Capture the cell that displays the provided text and extract its (X, Y) central coordinate. 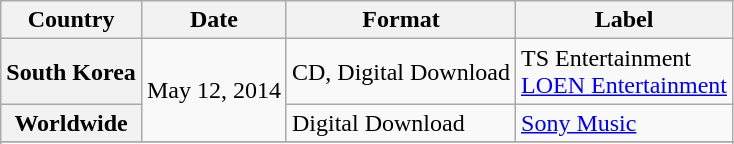
Sony Music (624, 123)
South Korea (72, 72)
Country (72, 20)
TS EntertainmentLOEN Entertainment (624, 72)
Digital Download (400, 123)
CD, Digital Download (400, 72)
Worldwide (72, 123)
Format (400, 20)
Label (624, 20)
May 12, 2014 (214, 90)
Date (214, 20)
